Output the (X, Y) coordinate of the center of the cell containing the given text.  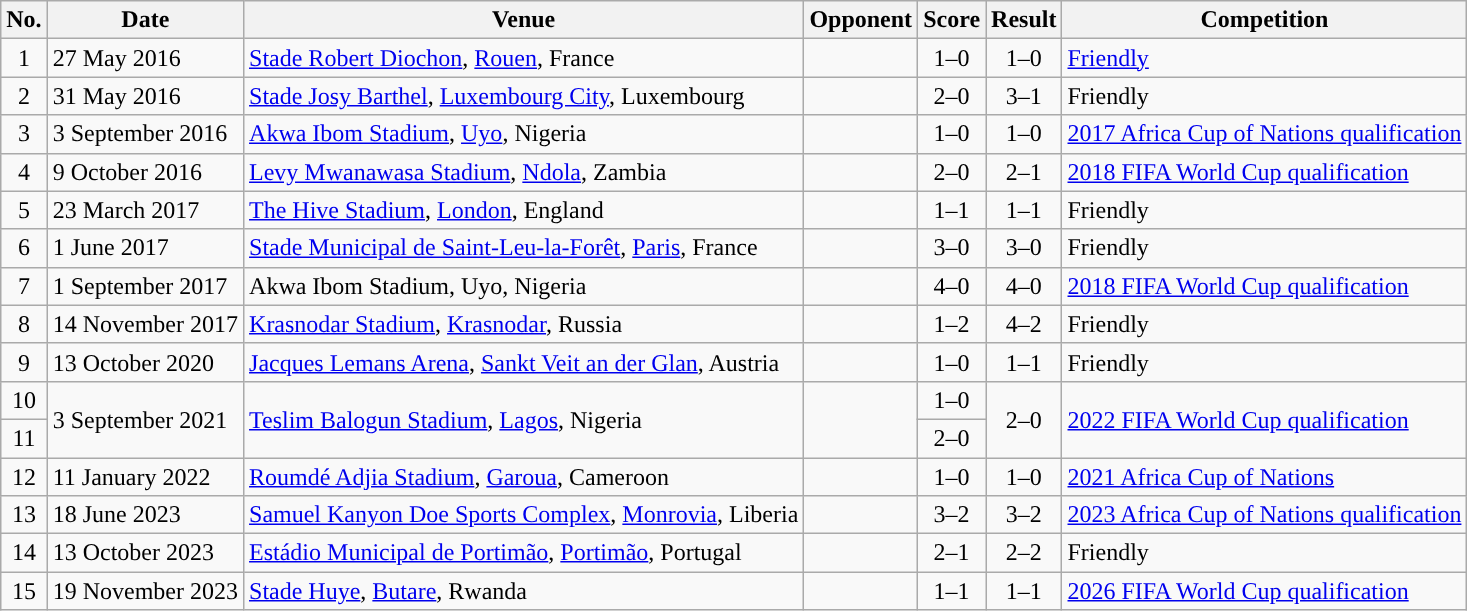
13 October 2023 (145, 553)
The Hive Stadium, London, England (524, 210)
Jacques Lemans Arena, Sankt Veit an der Glan, Austria (524, 362)
Stade Robert Diochon, Rouen, France (524, 58)
9 (24, 362)
Opponent (861, 20)
31 May 2016 (145, 96)
Estádio Municipal de Portimão, Portimão, Portugal (524, 553)
2026 FIFA World Cup qualification (1264, 591)
Stade Josy Barthel, Luxembourg City, Luxembourg (524, 96)
2 (24, 96)
1 (24, 58)
13 October 2020 (145, 362)
11 (24, 438)
Competition (1264, 20)
8 (24, 324)
27 May 2016 (145, 58)
23 March 2017 (145, 210)
4–2 (1024, 324)
3 September 2021 (145, 419)
3 September 2016 (145, 134)
12 (24, 477)
3 (24, 134)
11 January 2022 (145, 477)
6 (24, 248)
2021 Africa Cup of Nations (1264, 477)
1–2 (952, 324)
1 September 2017 (145, 286)
1 June 2017 (145, 248)
Stade Municipal de Saint-Leu-la-Forêt, Paris, France (524, 248)
Score (952, 20)
Krasnodar Stadium, Krasnodar, Russia (524, 324)
18 June 2023 (145, 515)
Roumdé Adjia Stadium, Garoua, Cameroon (524, 477)
9 October 2016 (145, 172)
No. (24, 20)
Samuel Kanyon Doe Sports Complex, Monrovia, Liberia (524, 515)
14 (24, 553)
Stade Huye, Butare, Rwanda (524, 591)
14 November 2017 (145, 324)
19 November 2023 (145, 591)
13 (24, 515)
Date (145, 20)
2017 Africa Cup of Nations qualification (1264, 134)
10 (24, 400)
Result (1024, 20)
Levy Mwanawasa Stadium, Ndola, Zambia (524, 172)
2–2 (1024, 553)
4 (24, 172)
3–1 (1024, 96)
Venue (524, 20)
5 (24, 210)
7 (24, 286)
2023 Africa Cup of Nations qualification (1264, 515)
2022 FIFA World Cup qualification (1264, 419)
15 (24, 591)
Teslim Balogun Stadium, Lagos, Nigeria (524, 419)
